Provide the (x, y) coordinate of the cell's center where the given text is located.  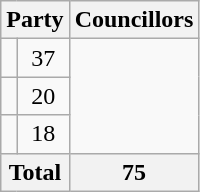
20 (43, 96)
37 (43, 58)
Total (35, 172)
Party (35, 20)
Councillors (134, 20)
18 (43, 134)
75 (134, 172)
